Determine the (X, Y) coordinate at the center of the cell enclosing the given text.  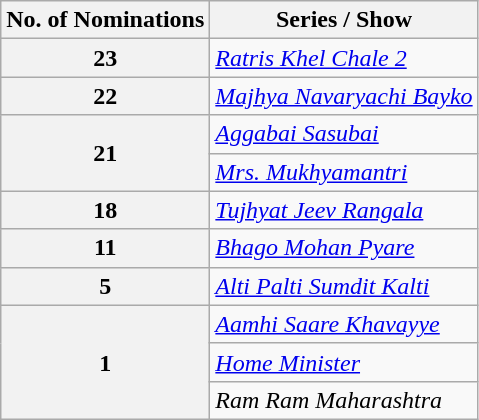
Ram Ram Maharashtra (344, 400)
Mrs. Mukhyamantri (344, 172)
Bhago Mohan Pyare (344, 248)
1 (106, 362)
Aamhi Saare Khavayye (344, 324)
Series / Show (344, 20)
21 (106, 153)
Aggabai Sasubai (344, 134)
22 (106, 96)
23 (106, 58)
Majhya Navaryachi Bayko (344, 96)
No. of Nominations (106, 20)
Tujhyat Jeev Rangala (344, 210)
5 (106, 286)
Alti Palti Sumdit Kalti (344, 286)
Ratris Khel Chale 2 (344, 58)
18 (106, 210)
Home Minister (344, 362)
11 (106, 248)
